Scan for the cell matching the given text and deliver its (x, y) coordinate at center. 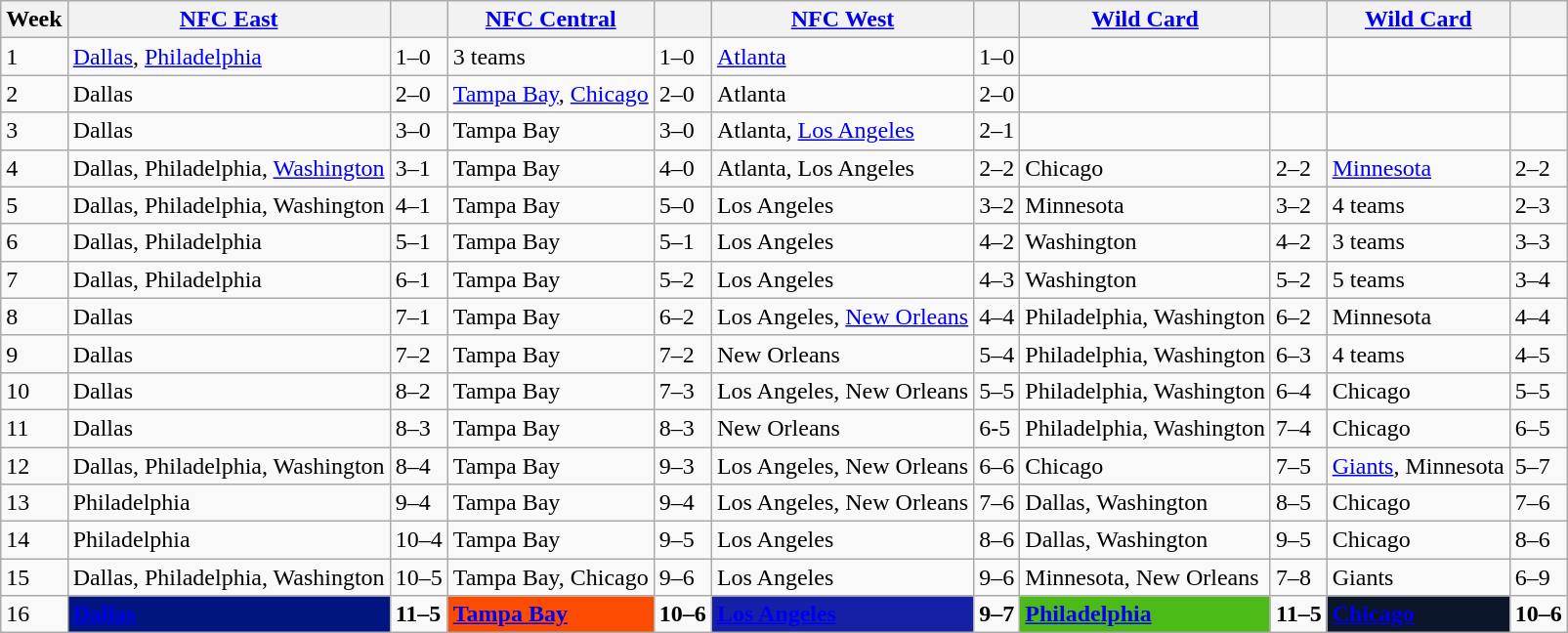
14 (34, 540)
NFC West (842, 20)
2 (34, 94)
9–3 (682, 466)
13 (34, 503)
8–5 (1298, 503)
2–3 (1538, 205)
8–4 (418, 466)
6-5 (996, 428)
6–9 (1538, 577)
2–1 (996, 131)
15 (34, 577)
6–4 (1298, 391)
4 (34, 168)
10 (34, 391)
5–0 (682, 205)
4–0 (682, 168)
NFC East (229, 20)
Giants, Minnesota (1419, 466)
9 (34, 354)
Week (34, 20)
NFC Central (551, 20)
6–5 (1538, 428)
8 (34, 316)
7 (34, 279)
4–3 (996, 279)
1 (34, 57)
7–1 (418, 316)
7–8 (1298, 577)
11 (34, 428)
5 (34, 205)
3–3 (1538, 242)
5–7 (1538, 466)
5 teams (1419, 279)
16 (34, 614)
10–5 (418, 577)
7–4 (1298, 428)
Minnesota, New Orleans (1145, 577)
8–2 (418, 391)
6–6 (996, 466)
7–3 (682, 391)
12 (34, 466)
3–1 (418, 168)
5–4 (996, 354)
9–7 (996, 614)
6 (34, 242)
10–4 (418, 540)
7–5 (1298, 466)
3 (34, 131)
4–5 (1538, 354)
6–3 (1298, 354)
Giants (1419, 577)
6–1 (418, 279)
3–4 (1538, 279)
4–1 (418, 205)
